Return the (X, Y) coordinate for the center point of the cell that contains the specified text.  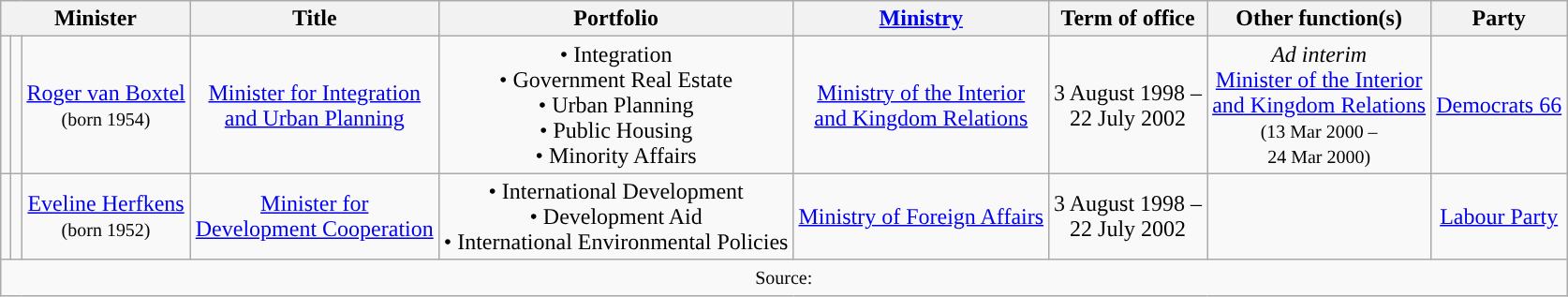
Source: (784, 277)
Labour Party (1499, 216)
Term of office (1128, 19)
Minister for Development Cooperation (315, 216)
• International Development • Development Aid • International Environmental Policies (616, 216)
Ministry of Foreign Affairs (922, 216)
Title (315, 19)
Eveline Herfkens (born 1952) (106, 216)
Ad interim Minister of the Interior and Kingdom Relations (13 Mar 2000 – 24 Mar 2000) (1319, 105)
Minister for Integration and Urban Planning (315, 105)
Minister (96, 19)
Ministry (922, 19)
Other function(s) (1319, 19)
Portfolio (616, 19)
Roger van Boxtel (born 1954) (106, 105)
• Integration • Government Real Estate • Urban Planning • Public Housing • Minority Affairs (616, 105)
Ministry of the Interior and Kingdom Relations (922, 105)
Democrats 66 (1499, 105)
Party (1499, 19)
